Find where the given text appears and provide that cell's center as (x, y) coordinate. 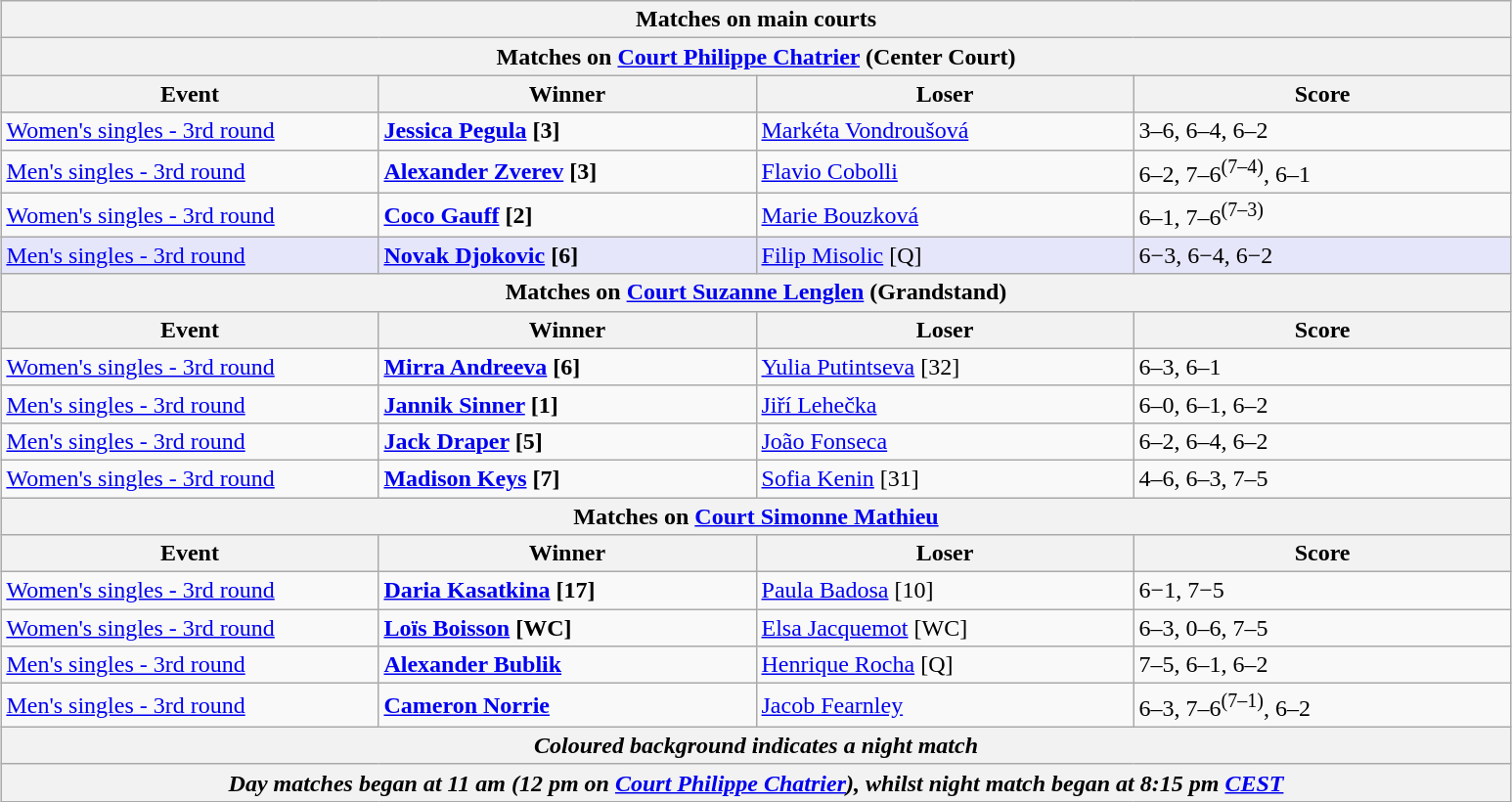
Jacob Fearnley (945, 706)
Coloured background indicates a night match (756, 745)
Loïs Boisson [WC] (567, 628)
4–6, 6–3, 7–5 (1322, 478)
Yulia Putintseva [32] (945, 367)
Sofia Kenin [31] (945, 478)
Day matches began at 11 am (12 pm on Court Philippe Chatrier), whilst night match began at 8:15 pm CEST (756, 782)
Cameron Norrie (567, 706)
6–0, 6–1, 6–2 (1322, 404)
Markéta Vondroušová (945, 131)
Alexander Bublik (567, 665)
7–5, 6–1, 6–2 (1322, 665)
Matches on Court Simonne Mathieu (756, 516)
6–3, 7–6(7–1), 6–2 (1322, 706)
Jessica Pegula [3] (567, 131)
6–3, 0–6, 7–5 (1322, 628)
Jiří Lehečka (945, 404)
Elsa Jacquemot [WC] (945, 628)
6–2, 6–4, 6–2 (1322, 441)
6−3, 6−4, 6−2 (1322, 255)
Paula Badosa [10] (945, 591)
Filip Misolic [Q] (945, 255)
6–2, 7–6(7–4), 6–1 (1322, 172)
Flavio Cobolli (945, 172)
Matches on main courts (756, 20)
Madison Keys [7] (567, 478)
Matches on Court Suzanne Lenglen (Grandstand) (756, 292)
Alexander Zverev [3] (567, 172)
Coco Gauff [2] (567, 215)
6–3, 6–1 (1322, 367)
Mirra Andreeva [6] (567, 367)
Daria Kasatkina [17] (567, 591)
Jannik Sinner [1] (567, 404)
Marie Bouzková (945, 215)
Matches on Court Philippe Chatrier (Center Court) (756, 57)
Novak Djokovic [6] (567, 255)
3–6, 6–4, 6–2 (1322, 131)
6–1, 7–6(7–3) (1322, 215)
6−1, 7−5 (1322, 591)
Henrique Rocha [Q] (945, 665)
Jack Draper [5] (567, 441)
João Fonseca (945, 441)
